Return the (X, Y) coordinate for the center point of the cell that contains the specified text.  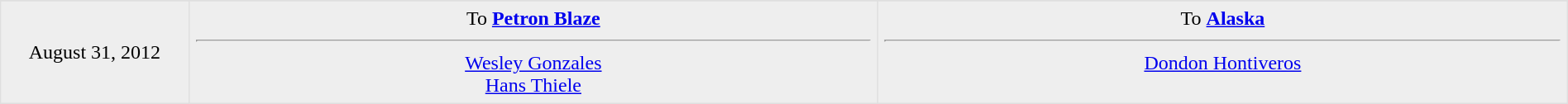
August 31, 2012 (94, 52)
To Petron BlazeWesley Gonzales Hans Thiele (533, 52)
To AlaskaDondon Hontiveros (1223, 52)
